Output the (x, y) coordinate of the center of the cell containing the given text.  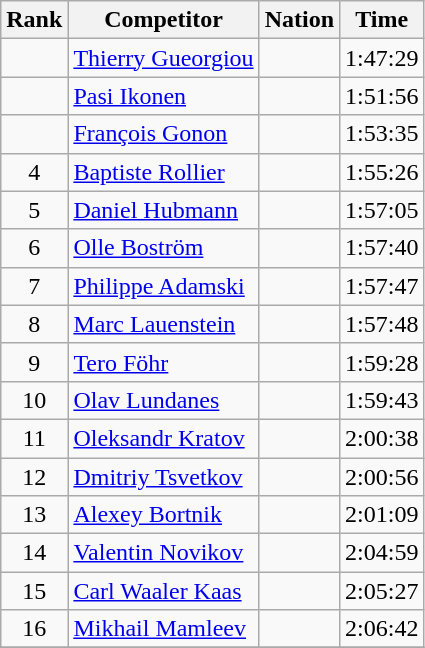
12 (34, 477)
Dmitriy Tsvetkov (164, 477)
1:59:43 (382, 400)
Rank (34, 20)
1:57:48 (382, 324)
7 (34, 286)
Olle Boström (164, 248)
11 (34, 438)
Mikhail Mamleev (164, 629)
6 (34, 248)
Daniel Hubmann (164, 210)
Alexey Bortnik (164, 515)
1:51:56 (382, 96)
Time (382, 20)
1:57:05 (382, 210)
8 (34, 324)
1:53:35 (382, 134)
Nation (299, 20)
Carl Waaler Kaas (164, 591)
9 (34, 362)
Philippe Adamski (164, 286)
2:06:42 (382, 629)
1:57:40 (382, 248)
14 (34, 553)
16 (34, 629)
Competitor (164, 20)
1:55:26 (382, 172)
François Gonon (164, 134)
1:57:47 (382, 286)
13 (34, 515)
2:04:59 (382, 553)
Thierry Gueorgiou (164, 58)
Oleksandr Kratov (164, 438)
Valentin Novikov (164, 553)
2:00:56 (382, 477)
2:00:38 (382, 438)
Pasi Ikonen (164, 96)
4 (34, 172)
Marc Lauenstein (164, 324)
1:47:29 (382, 58)
Baptiste Rollier (164, 172)
2:05:27 (382, 591)
2:01:09 (382, 515)
Olav Lundanes (164, 400)
10 (34, 400)
Tero Föhr (164, 362)
15 (34, 591)
1:59:28 (382, 362)
5 (34, 210)
